Return the [X, Y] coordinate for the center point of the cell that contains the specified text.  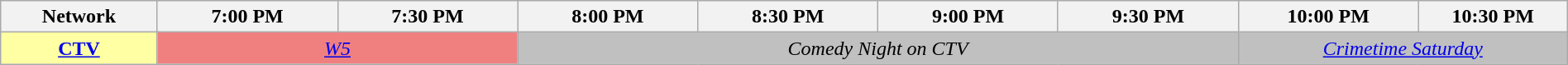
10:30 PM [1493, 17]
10:00 PM [1328, 17]
9:30 PM [1148, 17]
W5 [337, 48]
CTV [79, 48]
Comedy Night on CTV [878, 48]
7:00 PM [247, 17]
Crimetime Saturday [1403, 48]
9:00 PM [968, 17]
7:30 PM [428, 17]
8:30 PM [788, 17]
8:00 PM [608, 17]
Network [79, 17]
